Pinpoint the cell where the given text exists, returning its [x, y] midpoint coordinate. 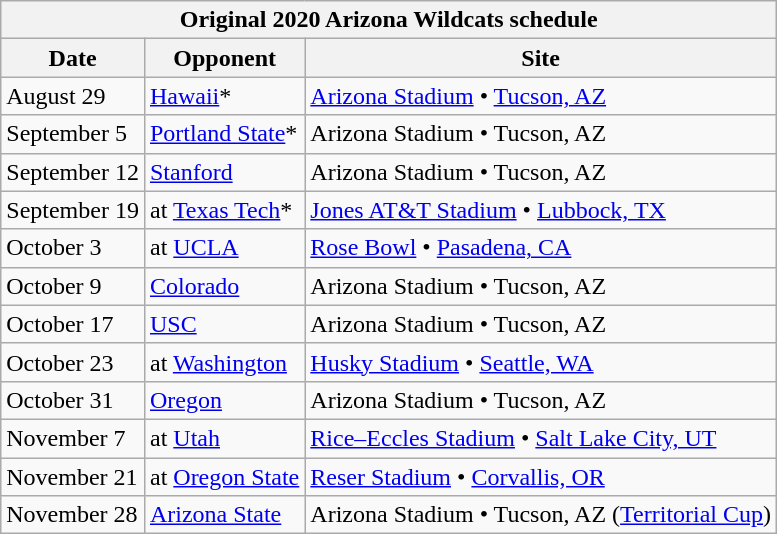
Arizona Stadium • Tucson, AZ (Territorial Cup) [541, 515]
Portland State* [224, 134]
at Texas Tech* [224, 210]
November 21 [73, 477]
October 17 [73, 324]
at UCLA [224, 248]
November 28 [73, 515]
October 3 [73, 248]
November 7 [73, 438]
Site [541, 58]
Husky Stadium • Seattle, WA [541, 362]
October 31 [73, 400]
Reser Stadium • Corvallis, OR [541, 477]
at Utah [224, 438]
Arizona State [224, 515]
Jones AT&T Stadium • Lubbock, TX [541, 210]
at Oregon State [224, 477]
October 9 [73, 286]
Oregon [224, 400]
Hawaii* [224, 96]
October 23 [73, 362]
Date [73, 58]
Rice–Eccles Stadium • Salt Lake City, UT [541, 438]
USC [224, 324]
at Washington [224, 362]
August 29 [73, 96]
September 12 [73, 172]
Stanford [224, 172]
September 5 [73, 134]
Colorado [224, 286]
Opponent [224, 58]
September 19 [73, 210]
Original 2020 Arizona Wildcats schedule [389, 20]
Rose Bowl • Pasadena, CA [541, 248]
